From the cell containing the given text, extract its center point as [X, Y] coordinate. 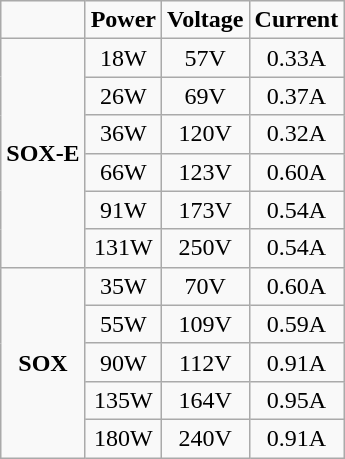
Power [123, 20]
69V [206, 96]
135W [123, 400]
55W [123, 324]
18W [123, 58]
173V [206, 210]
36W [123, 134]
131W [123, 248]
112V [206, 362]
26W [123, 96]
0.32A [296, 134]
35W [123, 286]
66W [123, 172]
SOX [43, 362]
0.59A [296, 324]
123V [206, 172]
164V [206, 400]
109V [206, 324]
SOX-E [43, 153]
70V [206, 286]
90W [123, 362]
240V [206, 438]
91W [123, 210]
120V [206, 134]
180W [123, 438]
0.95A [296, 400]
Current [296, 20]
0.33A [296, 58]
57V [206, 58]
Voltage [206, 20]
0.37A [296, 96]
250V [206, 248]
